From the cell containing the given text, extract its center point as [X, Y] coordinate. 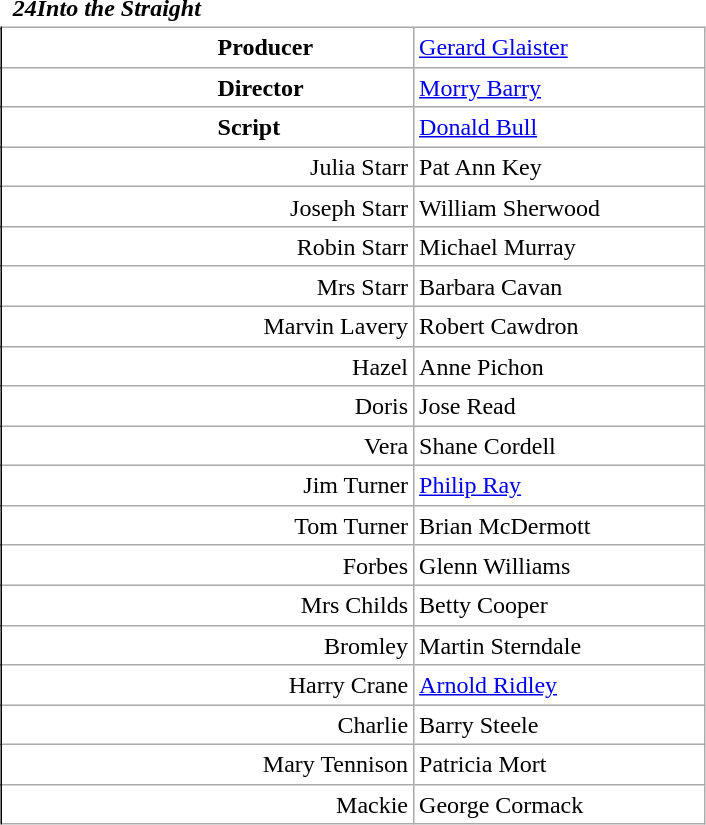
Anne Pichon [560, 366]
Vera [208, 446]
Jose Read [560, 406]
Barry Steele [560, 725]
Script [208, 127]
Martin Sterndale [560, 645]
Tom Turner [208, 525]
Morry Barry [560, 87]
William Sherwood [560, 207]
Barbara Cavan [560, 286]
Robin Starr [208, 247]
Arnold Ridley [560, 685]
Glenn Williams [560, 565]
Director [208, 87]
Harry Crane [208, 685]
Shane Cordell [560, 446]
Gerard Glaister [560, 47]
Jim Turner [208, 486]
Michael Murray [560, 247]
Brian McDermott [560, 525]
Mary Tennison [208, 765]
Marvin Lavery [208, 326]
Betty Cooper [560, 605]
Pat Ann Key [560, 167]
Hazel [208, 366]
Forbes [208, 565]
Charlie [208, 725]
Mackie [208, 804]
Julia Starr [208, 167]
Producer [208, 47]
Patricia Mort [560, 765]
George Cormack [560, 804]
Donald Bull [560, 127]
Philip Ray [560, 486]
Joseph Starr [208, 207]
Mrs Starr [208, 286]
Doris [208, 406]
Robert Cawdron [560, 326]
Mrs Childs [208, 605]
Bromley [208, 645]
